Output the (x, y) coordinate of the center of the cell containing the given text.  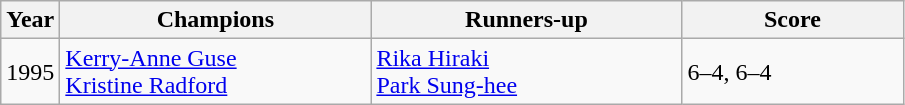
1995 (30, 72)
Champions (216, 20)
6–4, 6–4 (792, 72)
Runners-up (526, 20)
Rika Hiraki Park Sung-hee (526, 72)
Score (792, 20)
Year (30, 20)
Kerry-Anne Guse Kristine Radford (216, 72)
